Return (x, y) of the center of cell containing provided text 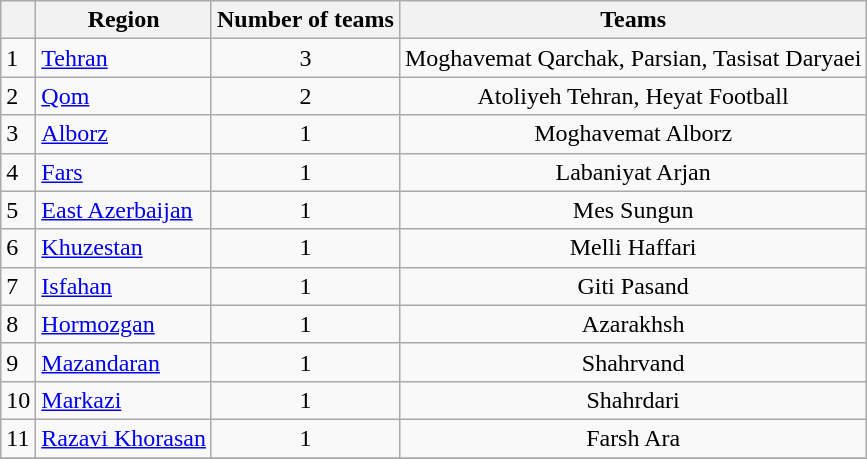
Region (124, 20)
Alborz (124, 134)
Giti Pasand (632, 286)
9 (18, 362)
Shahrdari (632, 400)
Qom (124, 96)
6 (18, 248)
7 (18, 286)
Isfahan (124, 286)
Markazi (124, 400)
Atoliyeh Tehran, Heyat Football (632, 96)
Number of teams (305, 20)
Hormozgan (124, 324)
4 (18, 172)
Teams (632, 20)
11 (18, 438)
Mes Sungun (632, 210)
5 (18, 210)
10 (18, 400)
Azarakhsh (632, 324)
Tehran (124, 58)
Moghavemat Qarchak, Parsian, Tasisat Daryaei (632, 58)
Razavi Khorasan (124, 438)
East Azerbaijan (124, 210)
Moghavemat Alborz (632, 134)
Labaniyat Arjan (632, 172)
Shahrvand (632, 362)
8 (18, 324)
Farsh Ara (632, 438)
Melli Haffari (632, 248)
Mazandaran (124, 362)
Fars (124, 172)
Khuzestan (124, 248)
